Return the [x, y] coordinate for the center point of the cell that contains the specified text.  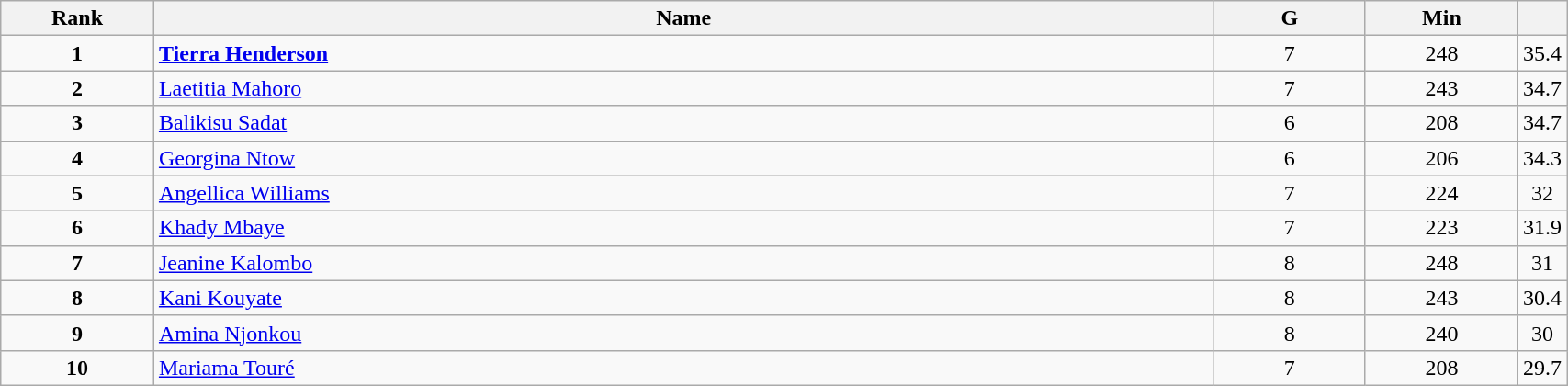
206 [1441, 158]
3 [77, 123]
9 [77, 333]
Mariama Touré [683, 368]
31 [1543, 263]
Tierra Henderson [683, 53]
31.9 [1543, 228]
Laetitia Mahoro [683, 88]
34.3 [1543, 158]
29.7 [1543, 368]
35.4 [1543, 53]
30.4 [1543, 298]
Balikisu Sadat [683, 123]
2 [77, 88]
Min [1441, 18]
G [1290, 18]
10 [77, 368]
Rank [77, 18]
240 [1441, 333]
4 [77, 158]
1 [77, 53]
Angellica Williams [683, 193]
5 [77, 193]
223 [1441, 228]
224 [1441, 193]
32 [1543, 193]
Georgina Ntow [683, 158]
Jeanine Kalombo [683, 263]
Khady Mbaye [683, 228]
30 [1543, 333]
Amina Njonkou [683, 333]
Kani Kouyate [683, 298]
Name [683, 18]
